Provide the [x, y] coordinate of the cell's center where the given text is located.  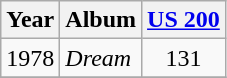
131 [184, 58]
Year [30, 20]
Album [101, 20]
Dream [101, 58]
1978 [30, 58]
US 200 [184, 20]
